Locate the cell with the specified text and output its (X, Y) center coordinate. 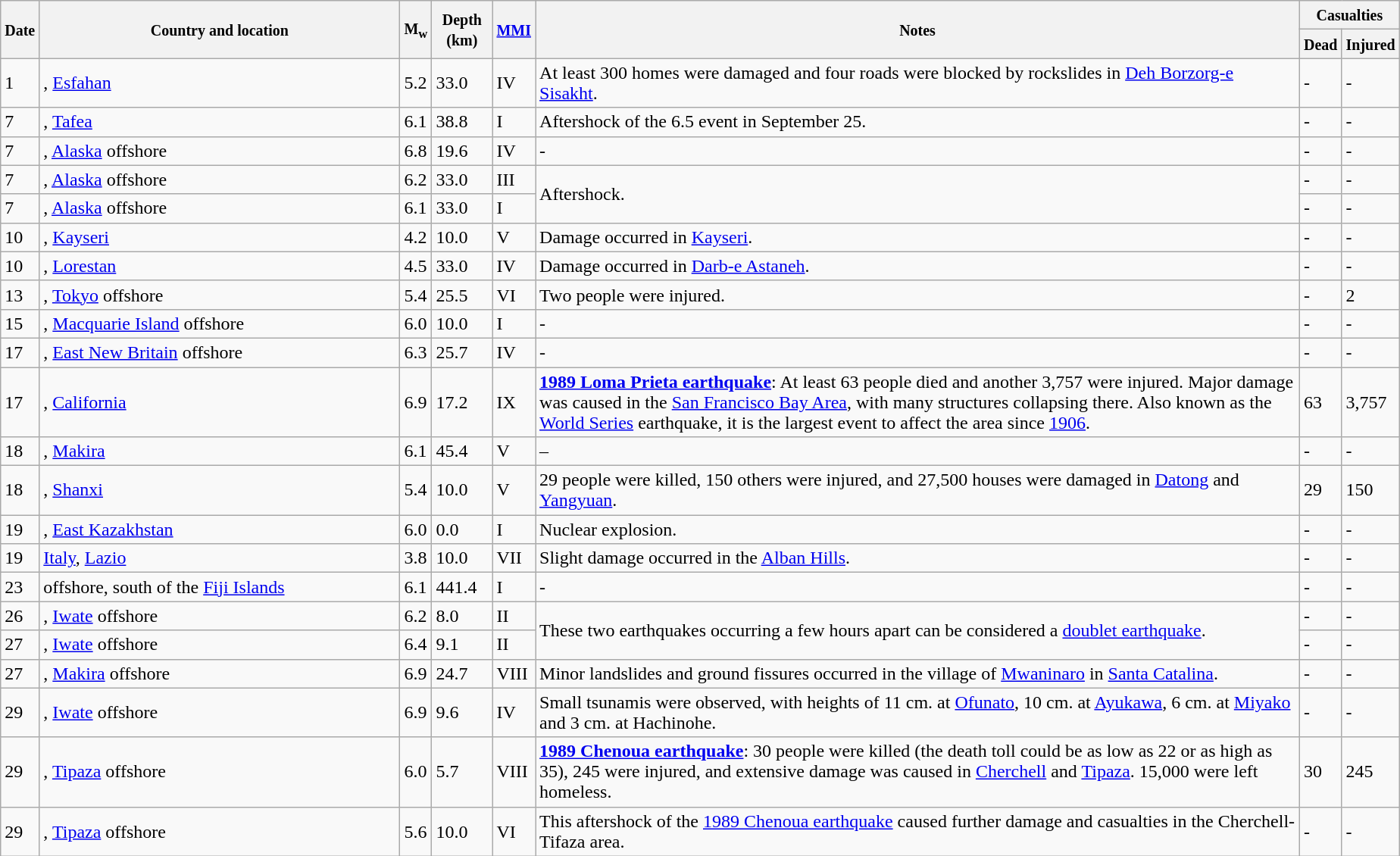
441.4 (462, 587)
III (514, 180)
, Shanxi (220, 491)
6.4 (416, 645)
Mw (416, 30)
These two earthquakes occurring a few hours apart can be considered a doublet earthquake. (918, 630)
At least 300 homes were damaged and four roads were blocked by rockslides in Deh Borzorg-e Sisakht. (918, 83)
Dead (1320, 44)
6.3 (416, 352)
VII (514, 558)
Depth (km) (462, 30)
Nuclear explosion. (918, 530)
Aftershock of the 6.5 event in September 25. (918, 122)
, Makira offshore (220, 673)
, Esfahan (220, 83)
0.0 (462, 530)
, Tokyo offshore (220, 295)
1 (20, 83)
, Makira (220, 451)
23 (20, 587)
Small tsunamis were observed, with heights of 11 cm. at Ofunato, 10 cm. at Ayukawa, 6 cm. at Miyako and 3 cm. at Hachinohe. (918, 712)
5.7 (462, 772)
Damage occurred in Darb-e Astaneh. (918, 266)
4.5 (416, 266)
6.8 (416, 151)
5.2 (416, 83)
150 (1370, 491)
245 (1370, 772)
45.4 (462, 451)
63 (1320, 401)
, Macquarie Island offshore (220, 323)
3.8 (416, 558)
19.6 (462, 151)
9.6 (462, 712)
24.7 (462, 673)
offshore, south of the Fiji Islands (220, 587)
Damage occurred in Kayseri. (918, 237)
Injured (1370, 44)
5.6 (416, 832)
30 (1320, 772)
, Lorestan (220, 266)
Aftershock. (918, 194)
Country and location (220, 30)
15 (20, 323)
8.0 (462, 616)
MMI (514, 30)
, East Kazakhstan (220, 530)
Italy, Lazio (220, 558)
Minor landslides and ground fissures occurred in the village of Mwaninaro in Santa Catalina. (918, 673)
Casualties (1349, 15)
17.2 (462, 401)
This aftershock of the 1989 Chenoua earthquake caused further damage and casualties in the Cherchell-Tifaza area. (918, 832)
3,757 (1370, 401)
Date (20, 30)
, Kayseri (220, 237)
9.1 (462, 645)
25.7 (462, 352)
25.5 (462, 295)
– (918, 451)
4.2 (416, 237)
26 (20, 616)
, East New Britain offshore (220, 352)
Two people were injured. (918, 295)
29 people were killed, 150 others were injured, and 27,500 houses were damaged in Datong and Yangyuan. (918, 491)
IX (514, 401)
38.8 (462, 122)
, California (220, 401)
2 (1370, 295)
, Tafea (220, 122)
13 (20, 295)
Slight damage occurred in the Alban Hills. (918, 558)
Notes (918, 30)
